Return (x, y) of the center of cell containing provided text 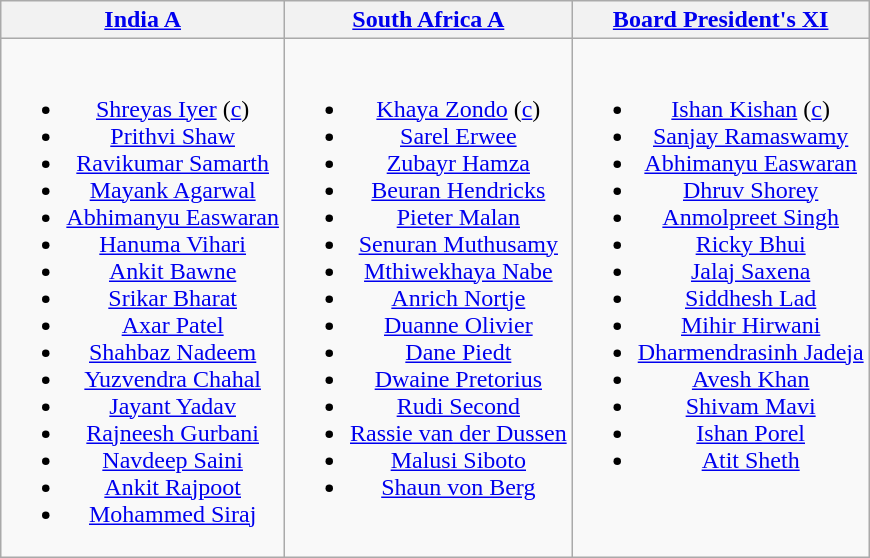
South Africa A (428, 20)
India A (143, 20)
Board President's XI (720, 20)
